Extract the [X, Y] coordinate from the center of the cell holding the provided text.  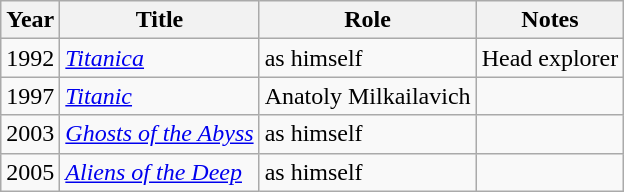
Role [368, 20]
Year [30, 20]
Titanic [160, 96]
1992 [30, 58]
2003 [30, 134]
2005 [30, 172]
Head explorer [550, 58]
Title [160, 20]
Anatoly Milkailavich [368, 96]
Ghosts of the Abyss [160, 134]
Notes [550, 20]
Titanica [160, 58]
Aliens of the Deep [160, 172]
1997 [30, 96]
